Locate the cell with the specified text and output its (X, Y) center coordinate. 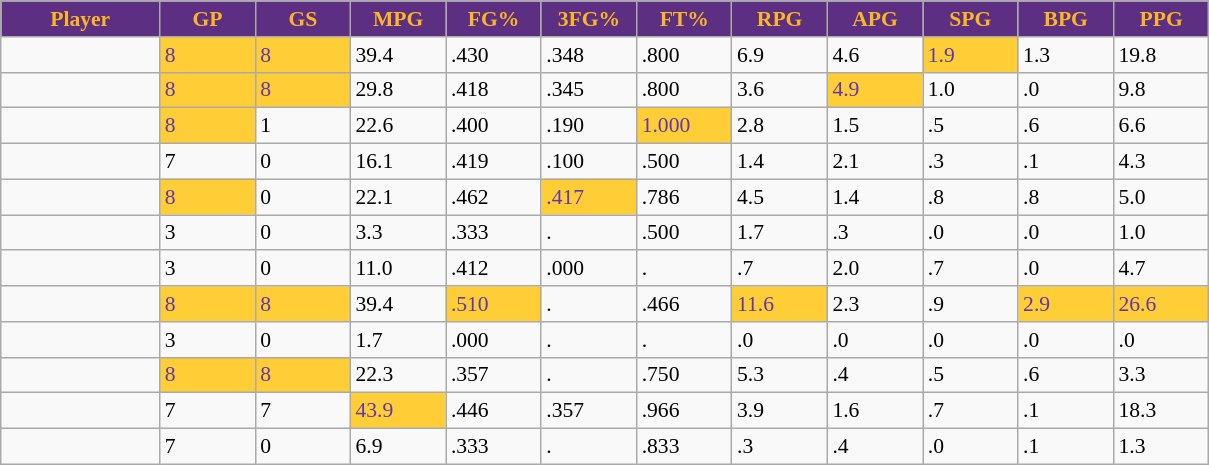
4.3 (1161, 162)
.190 (588, 126)
.400 (494, 126)
.419 (494, 162)
9.8 (1161, 90)
1.6 (874, 411)
11.6 (780, 304)
1.000 (684, 126)
2.8 (780, 126)
29.8 (398, 90)
6.6 (1161, 126)
22.6 (398, 126)
.100 (588, 162)
.750 (684, 375)
.348 (588, 55)
18.3 (1161, 411)
.786 (684, 197)
.430 (494, 55)
FT% (684, 19)
1.9 (970, 55)
3.9 (780, 411)
.446 (494, 411)
22.1 (398, 197)
3FG% (588, 19)
3.6 (780, 90)
.466 (684, 304)
1 (302, 126)
5.0 (1161, 197)
.9 (970, 304)
.833 (684, 447)
MPG (398, 19)
16.1 (398, 162)
SPG (970, 19)
4.7 (1161, 269)
2.1 (874, 162)
RPG (780, 19)
2.9 (1066, 304)
2.0 (874, 269)
BPG (1066, 19)
APG (874, 19)
1.5 (874, 126)
.510 (494, 304)
.417 (588, 197)
22.3 (398, 375)
11.0 (398, 269)
GP (208, 19)
2.3 (874, 304)
19.8 (1161, 55)
4.5 (780, 197)
.345 (588, 90)
4.6 (874, 55)
.966 (684, 411)
Player (80, 19)
.412 (494, 269)
.418 (494, 90)
4.9 (874, 90)
FG% (494, 19)
.462 (494, 197)
GS (302, 19)
26.6 (1161, 304)
5.3 (780, 375)
43.9 (398, 411)
PPG (1161, 19)
